Extract the (X, Y) coordinate from the center of the cell holding the provided text.  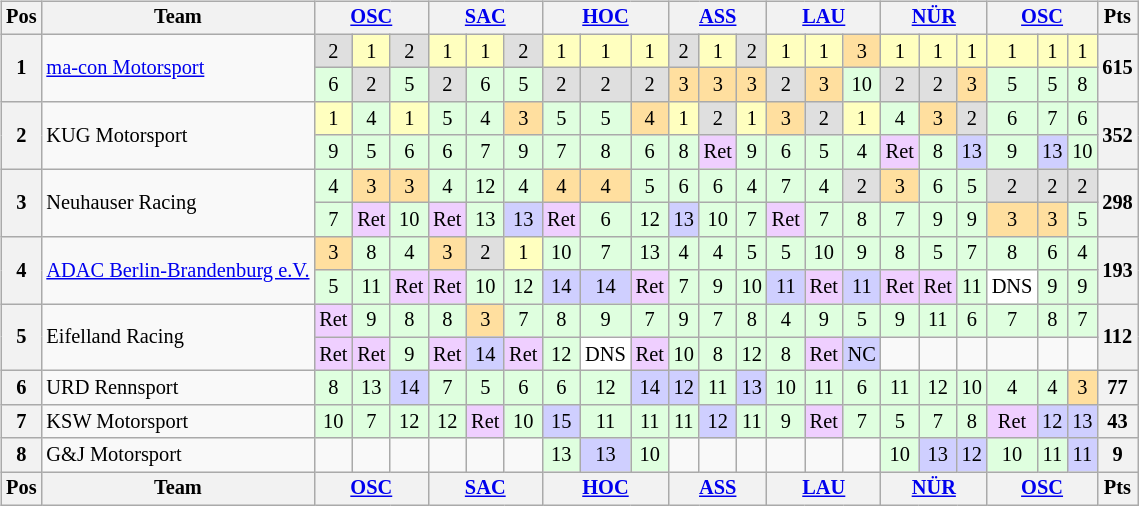
Eifelland Racing (178, 338)
KSW Motorsport (178, 422)
15 (561, 422)
352 (1117, 136)
NC (862, 354)
URD Rennsport (178, 388)
KUG Motorsport (178, 136)
ADAC Berlin-Brandenburg e.V. (178, 270)
298 (1117, 202)
615 (1117, 68)
77 (1117, 388)
112 (1117, 338)
Neuhauser Racing (178, 202)
193 (1117, 270)
43 (1117, 422)
ma-con Motorsport (178, 68)
G&J Motorsport (178, 455)
